Determine the [X, Y] coordinate at the center of the cell enclosing the given text.  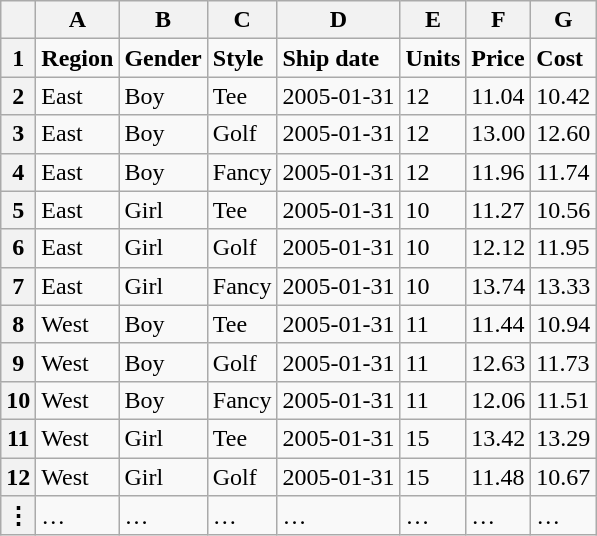
10.56 [564, 210]
11.73 [564, 362]
13.74 [498, 286]
11.48 [498, 477]
Ship date [338, 58]
12.06 [498, 400]
E [433, 20]
Price [498, 58]
13.00 [498, 134]
5 [18, 210]
12.12 [498, 248]
11.44 [498, 324]
10.42 [564, 96]
8 [18, 324]
Style [242, 58]
D [338, 20]
10.67 [564, 477]
11.96 [498, 172]
10.94 [564, 324]
6 [18, 248]
Gender [163, 58]
7 [18, 286]
Region [78, 58]
11.95 [564, 248]
Cost [564, 58]
9 [18, 362]
G [564, 20]
⋮ [18, 516]
11.04 [498, 96]
11.27 [498, 210]
Units [433, 58]
C [242, 20]
13.29 [564, 438]
3 [18, 134]
4 [18, 172]
1 [18, 58]
13.33 [564, 286]
B [163, 20]
11.74 [564, 172]
F [498, 20]
12.60 [564, 134]
A [78, 20]
2 [18, 96]
11.51 [564, 400]
12.63 [498, 362]
13.42 [498, 438]
